Pinpoint the cell where the given text exists, returning its (x, y) midpoint coordinate. 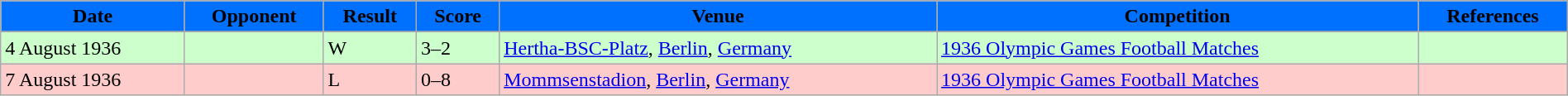
Hertha-BSC-Platz, Berlin, Germany (718, 48)
Date (93, 17)
0–8 (458, 79)
3–2 (458, 48)
References (1494, 17)
Competition (1178, 17)
L (370, 79)
Opponent (254, 17)
7 August 1936 (93, 79)
Venue (718, 17)
W (370, 48)
Mommsenstadion, Berlin, Germany (718, 79)
Score (458, 17)
Result (370, 17)
4 August 1936 (93, 48)
